Output the [x, y] coordinate of the center of the cell containing the given text.  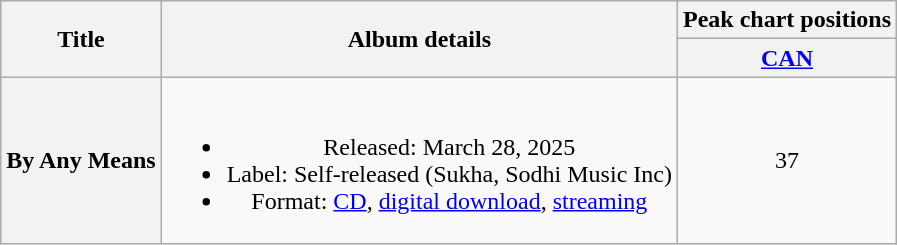
Title [81, 39]
By Any Means [81, 160]
CAN [786, 58]
Released: March 28, 2025Label: Self-released (Sukha, Sodhi Music Inc)Format: CD, digital download, streaming [419, 160]
Album details [419, 39]
Peak chart positions [786, 20]
37 [786, 160]
